From the cell containing the given text, extract its center point as (X, Y) coordinate. 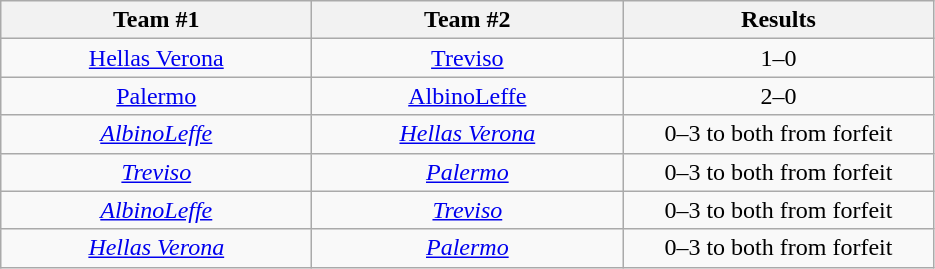
2–0 (778, 96)
Results (778, 20)
Team #2 (468, 20)
1–0 (778, 58)
Team #1 (156, 20)
